Locate the cell with the specified text and output its [x, y] center coordinate. 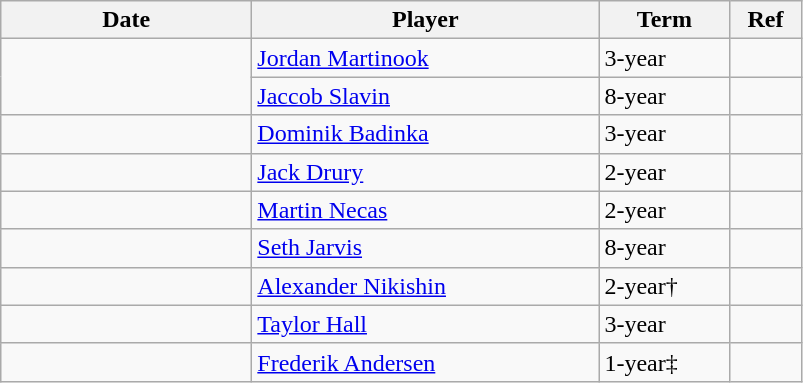
Taylor Hall [426, 324]
Ref [766, 20]
Jaccob Slavin [426, 96]
2-year† [664, 286]
Jordan Martinook [426, 58]
Jack Drury [426, 172]
Dominik Badinka [426, 134]
Seth Jarvis [426, 248]
Alexander Nikishin [426, 286]
Date [126, 20]
Frederik Andersen [426, 362]
Term [664, 20]
1-year‡ [664, 362]
Martin Necas [426, 210]
Player [426, 20]
